Search for the cell housing the specified text and yield its (x, y) center coordinate. 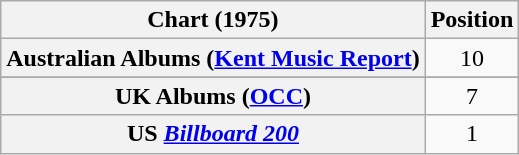
1 (472, 134)
UK Albums (OCC) (213, 96)
Chart (1975) (213, 20)
Position (472, 20)
Australian Albums (Kent Music Report) (213, 58)
7 (472, 96)
US Billboard 200 (213, 134)
10 (472, 58)
